Extract the (X, Y) coordinate from the center of the cell holding the provided text.  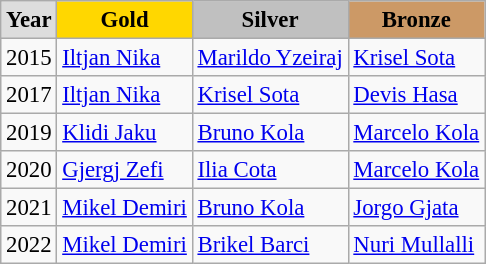
Bronze (416, 20)
2020 (29, 170)
Ilia Cota (270, 170)
Marildo Yzeiraj (270, 58)
2021 (29, 208)
2019 (29, 133)
Gold (124, 20)
2022 (29, 245)
Silver (270, 20)
Klidi Jaku (124, 133)
Year (29, 20)
Jorgo Gjata (416, 208)
2015 (29, 58)
2017 (29, 95)
Nuri Mullalli (416, 245)
Gjergj Zefi (124, 170)
Brikel Barci (270, 245)
Devis Hasa (416, 95)
